Search for the cell housing the specified text and yield its (X, Y) center coordinate. 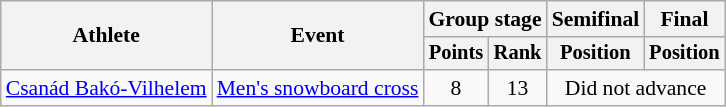
Final (684, 19)
Rank (517, 54)
Group stage (484, 19)
Did not advance (636, 88)
13 (517, 88)
Men's snowboard cross (318, 88)
Csanád Bakó-Vilhelem (106, 88)
8 (456, 88)
Event (318, 36)
Athlete (106, 36)
Points (456, 54)
Semifinal (596, 19)
